From the cell containing the given text, extract its center point as [X, Y] coordinate. 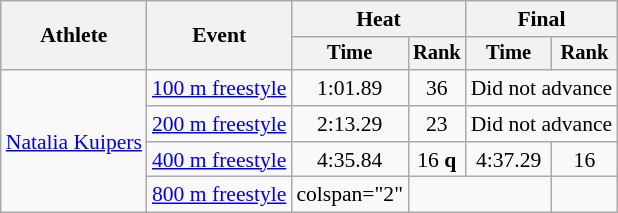
100 m freestyle [219, 88]
200 m freestyle [219, 124]
1:01.89 [350, 88]
Final [542, 19]
16 [585, 160]
2:13.29 [350, 124]
800 m freestyle [219, 195]
4:37.29 [509, 160]
4:35.84 [350, 160]
Heat [378, 19]
colspan="2" [350, 195]
Event [219, 36]
Natalia Kuipers [74, 141]
36 [437, 88]
23 [437, 124]
16 q [437, 160]
400 m freestyle [219, 160]
Athlete [74, 36]
